Provide the [x, y] coordinate of the cell's center where the given text is located.  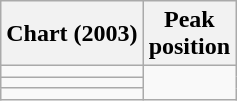
Chart (2003) [72, 34]
Peakposition [189, 34]
